Output the [x, y] coordinate of the center of the cell containing the given text.  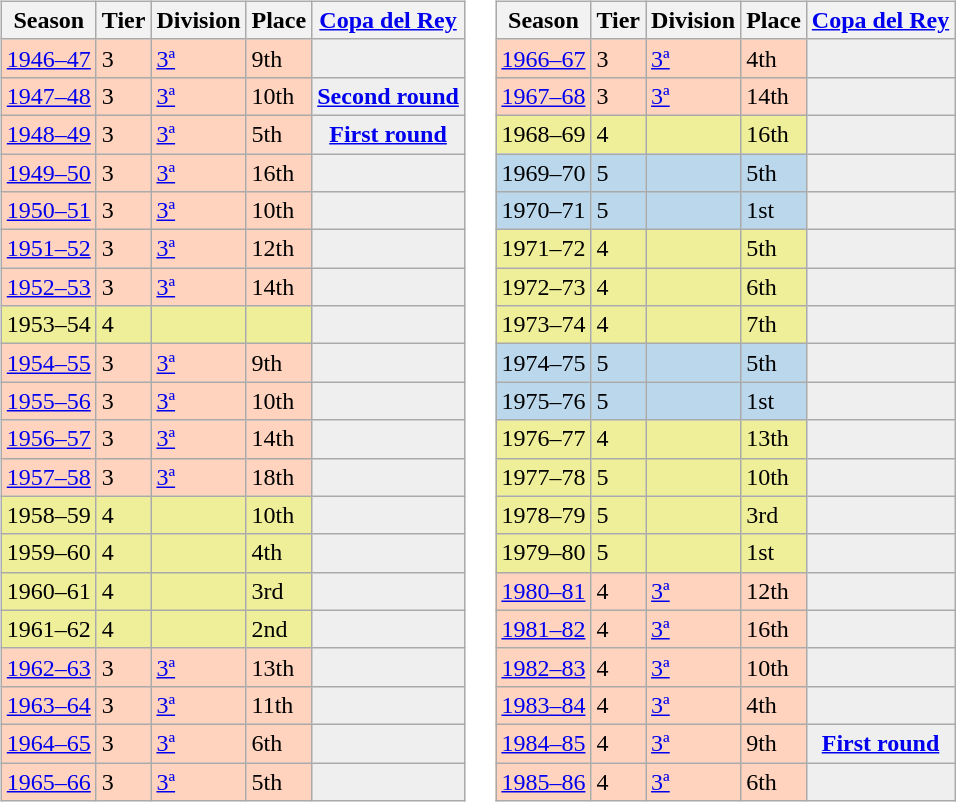
1971–72 [544, 249]
1960–61 [48, 591]
2nd [279, 629]
1951–52 [48, 249]
1968–69 [544, 134]
1956–57 [48, 439]
1947–48 [48, 96]
1980–81 [544, 591]
1975–76 [544, 401]
Second round [388, 96]
1969–70 [544, 173]
1983–84 [544, 705]
1972–73 [544, 287]
1946–47 [48, 58]
1961–62 [48, 629]
1979–80 [544, 553]
1950–51 [48, 211]
1964–65 [48, 743]
1959–60 [48, 553]
1985–86 [544, 781]
1958–59 [48, 515]
1973–74 [544, 325]
11th [279, 705]
1978–79 [544, 515]
1953–54 [48, 325]
1963–64 [48, 705]
1977–78 [544, 477]
1981–82 [544, 629]
18th [279, 477]
1976–77 [544, 439]
1982–83 [544, 667]
1955–56 [48, 401]
1967–68 [544, 96]
1962–63 [48, 667]
1954–55 [48, 363]
1952–53 [48, 287]
1984–85 [544, 743]
1949–50 [48, 173]
1974–75 [544, 363]
1948–49 [48, 134]
1957–58 [48, 477]
7th [774, 325]
1970–71 [544, 211]
1965–66 [48, 781]
1966–67 [544, 58]
